Identify which cell holds the provided text, then report its [x, y] central coordinate. 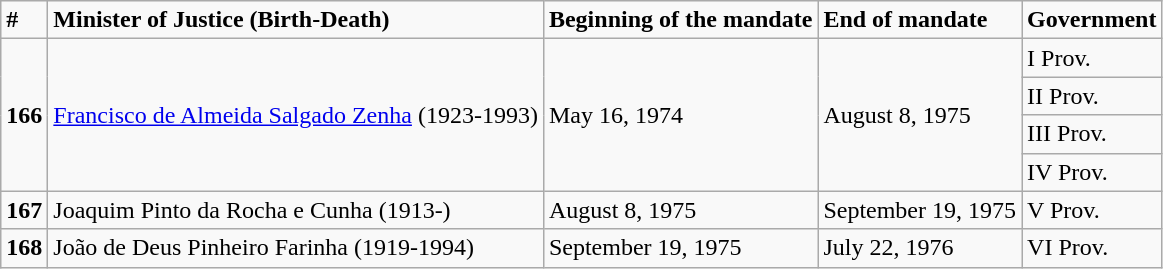
167 [24, 210]
Joaquim Pinto da Rocha e Cunha (1913-) [296, 210]
168 [24, 248]
July 22, 1976 [920, 248]
IV Prov. [1092, 172]
João de Deus Pinheiro Farinha (1919-1994) [296, 248]
End of mandate [920, 20]
III Prov. [1092, 134]
Government [1092, 20]
166 [24, 115]
May 16, 1974 [680, 115]
Minister of Justice (Birth-Death) [296, 20]
# [24, 20]
I Prov. [1092, 58]
VI Prov. [1092, 248]
Beginning of the mandate [680, 20]
V Prov. [1092, 210]
II Prov. [1092, 96]
Francisco de Almeida Salgado Zenha (1923-1993) [296, 115]
